For the text-containing cell, return its midpoint in (X, Y) coordinate format. 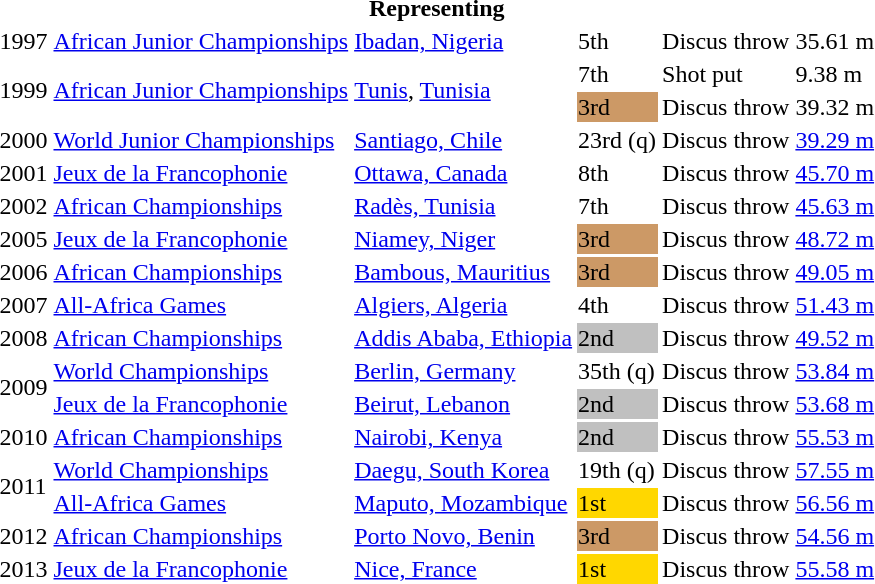
Ibadan, Nigeria (464, 41)
Beirut, Lebanon (464, 404)
Addis Ababa, Ethiopia (464, 338)
Maputo, Mozambique (464, 503)
5th (618, 41)
Nairobi, Kenya (464, 437)
Bambous, Mauritius (464, 272)
Ottawa, Canada (464, 173)
Shot put (726, 74)
23rd (q) (618, 140)
Nice, France (464, 569)
19th (q) (618, 470)
Niamey, Niger (464, 239)
Santiago, Chile (464, 140)
Berlin, Germany (464, 371)
4th (618, 305)
World Junior Championships (201, 140)
Daegu, South Korea (464, 470)
Radès, Tunisia (464, 206)
Algiers, Algeria (464, 305)
Tunis, Tunisia (464, 90)
8th (618, 173)
Porto Novo, Benin (464, 536)
35th (q) (618, 371)
